Output the [X, Y] coordinate of the center of the cell containing the given text.  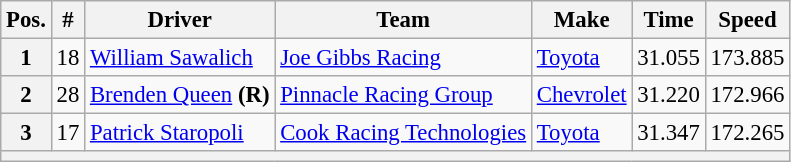
172.265 [748, 133]
28 [68, 95]
Time [668, 20]
Pos. [26, 20]
31.055 [668, 58]
Patrick Staropoli [180, 133]
17 [68, 133]
# [68, 20]
William Sawalich [180, 58]
173.885 [748, 58]
31.220 [668, 95]
Team [404, 20]
Cook Racing Technologies [404, 133]
31.347 [668, 133]
172.966 [748, 95]
18 [68, 58]
Pinnacle Racing Group [404, 95]
Chevrolet [581, 95]
1 [26, 58]
Speed [748, 20]
Joe Gibbs Racing [404, 58]
Make [581, 20]
Brenden Queen (R) [180, 95]
2 [26, 95]
3 [26, 133]
Driver [180, 20]
